Scan for the cell matching the given text and deliver its (x, y) coordinate at center. 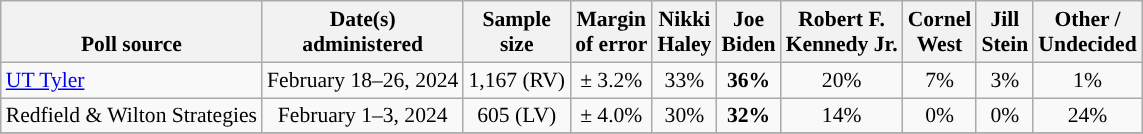
3% (1004, 80)
7% (940, 80)
JillStein (1004, 32)
1% (1087, 80)
605 (LV) (516, 116)
32% (748, 116)
Poll source (132, 32)
February 1–3, 2024 (362, 116)
14% (842, 116)
JoeBiden (748, 32)
± 4.0% (611, 116)
February 18–26, 2024 (362, 80)
Marginof error (611, 32)
CornelWest (940, 32)
Robert F.Kennedy Jr. (842, 32)
33% (684, 80)
36% (748, 80)
24% (1087, 116)
NikkiHaley (684, 32)
30% (684, 116)
Date(s)administered (362, 32)
Other /Undecided (1087, 32)
Samplesize (516, 32)
UT Tyler (132, 80)
1,167 (RV) (516, 80)
± 3.2% (611, 80)
Redfield & Wilton Strategies (132, 116)
20% (842, 80)
